Locate the cell with the specified text and output its [x, y] center coordinate. 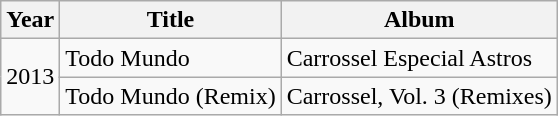
Album [419, 20]
Carrossel Especial Astros [419, 58]
Todo Mundo (Remix) [170, 96]
Todo Mundo [170, 58]
Title [170, 20]
Year [30, 20]
Carrossel, Vol. 3 (Remixes) [419, 96]
2013 [30, 77]
